Determine the (x, y) coordinate at the center of the cell enclosing the given text.  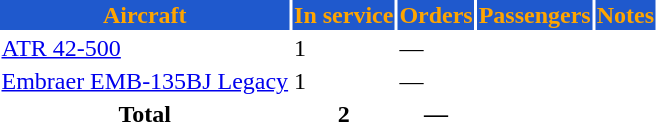
ATR 42-500 (145, 48)
Embraer EMB-135BJ Legacy (145, 81)
Notes (625, 15)
In service (344, 15)
Aircraft (145, 15)
Orders (436, 15)
Passengers (534, 15)
